For the text-containing cell, return its midpoint in (x, y) coordinate format. 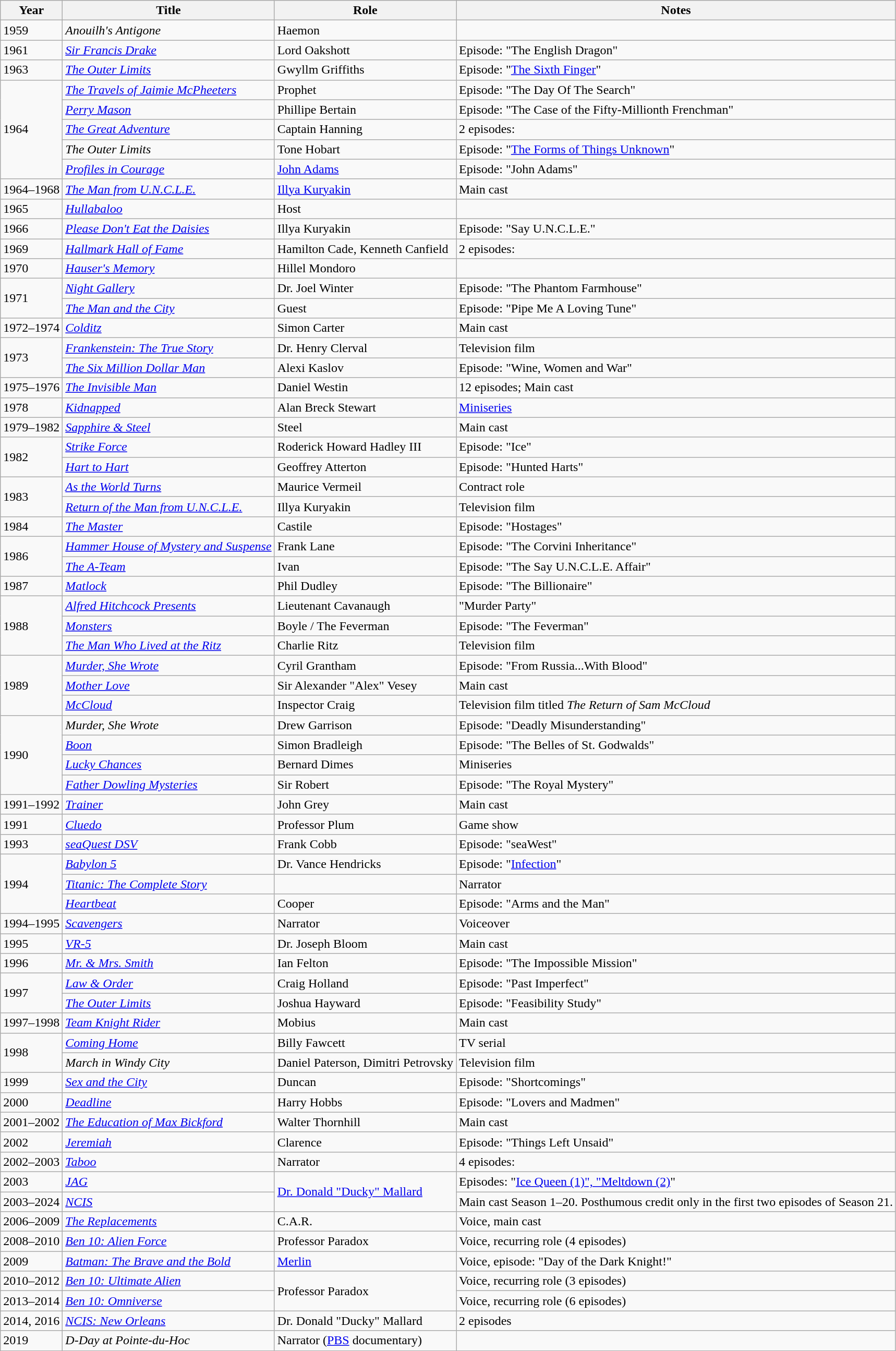
Prophet (365, 90)
As the World Turns (168, 487)
1972–1974 (31, 328)
2006–2009 (31, 1222)
Year (31, 10)
Cyril Grantham (365, 666)
The Master (168, 526)
Titanic: The Complete Story (168, 884)
1971 (31, 298)
Guest (365, 308)
1997 (31, 993)
Charlie Ritz (365, 646)
Colditz (168, 328)
Episode: "Arms and the Man" (676, 904)
VR-5 (168, 944)
Anouilh's Antigone (168, 30)
JAG (168, 1181)
Frank Lane (365, 546)
1998 (31, 1053)
Roderick Howard Hadley III (365, 447)
Voice, recurring role (4 episodes) (676, 1241)
Harry Hobbs (365, 1102)
Episode: "The Billionaire" (676, 586)
Simon Bradleigh (365, 745)
Episode: "Ice" (676, 447)
Host (365, 209)
1994 (31, 884)
Batman: The Brave and the Bold (168, 1261)
Hart to Hart (168, 467)
Ben 10: Omniverse (168, 1301)
Episode: "Pipe Me A Loving Tune" (676, 308)
D-Day at Pointe-du-Hoc (168, 1341)
TV serial (676, 1043)
The Man Who Lived at the Ritz (168, 646)
March in Windy City (168, 1063)
1964 (31, 129)
Main cast Season 1–20. Posthumous credit only in the first two episodes of Season 21. (676, 1201)
2019 (31, 1341)
Ben 10: Ultimate Alien (168, 1281)
Television film titled The Return of Sam McCloud (676, 705)
Alan Breck Stewart (365, 407)
Geoffrey Atterton (365, 467)
4 episodes: (676, 1162)
Craig Holland (365, 983)
Boyle / The Feverman (365, 626)
Perry Mason (168, 110)
1961 (31, 50)
1979–1982 (31, 427)
Babylon 5 (168, 864)
Merlin (365, 1261)
Lord Oakshott (365, 50)
The Education of Max Bickford (168, 1122)
1984 (31, 526)
Hallmark Hall of Fame (168, 249)
1996 (31, 963)
Episode: "The Phantom Farmhouse" (676, 288)
1997–1998 (31, 1023)
John Adams (365, 169)
John Grey (365, 804)
Maurice Vermeil (365, 487)
Ivan (365, 566)
Episode: "Feasibility Study" (676, 1003)
1963 (31, 70)
C.A.R. (365, 1222)
Voice, recurring role (6 episodes) (676, 1301)
The Replacements (168, 1222)
Hullabaloo (168, 209)
Heartbeat (168, 904)
Episode: "Shortcomings" (676, 1082)
1969 (31, 249)
Sapphire & Steel (168, 427)
Tone Hobart (365, 149)
The A-Team (168, 566)
Episode: "The English Dragon" (676, 50)
Frank Cobb (365, 844)
Daniel Westin (365, 388)
1988 (31, 626)
1975–1976 (31, 388)
2 episodes (676, 1321)
Captain Hanning (365, 129)
2008–2010 (31, 1241)
Ian Felton (365, 963)
1973 (31, 358)
Game show (676, 824)
Monsters (168, 626)
2000 (31, 1102)
Episode: "The Feverman" (676, 626)
Hillel Mondoro (365, 269)
Episode: "The Corvini Inheritance" (676, 546)
1978 (31, 407)
Title (168, 10)
1999 (31, 1082)
2002–2003 (31, 1162)
Episode: "Wine, Women and War" (676, 368)
Episode: "The Royal Mystery" (676, 785)
Episode: "Lovers and Madmen" (676, 1102)
Episode: "John Adams" (676, 169)
Mr. & Mrs. Smith (168, 963)
Voice, main cast (676, 1222)
Episode: "Things Left Unsaid" (676, 1142)
1964–1968 (31, 189)
McCloud (168, 705)
Deadline (168, 1102)
2003 (31, 1181)
The Man from U.N.C.L.E. (168, 189)
Episode: "Hunted Harts" (676, 467)
Phil Dudley (365, 586)
1970 (31, 269)
Night Gallery (168, 288)
Duncan (365, 1082)
Jeremiah (168, 1142)
Coming Home (168, 1043)
Dr. Vance Hendricks (365, 864)
Voice, recurring role (3 episodes) (676, 1281)
Haemon (365, 30)
Steel (365, 427)
Lucky Chances (168, 765)
Episode: "Infection" (676, 864)
Matlock (168, 586)
1994–1995 (31, 924)
1983 (31, 497)
Boon (168, 745)
Kidnapped (168, 407)
Team Knight Rider (168, 1023)
Sir Francis Drake (168, 50)
Alexi Kaslov (365, 368)
Episode: "Hostages" (676, 526)
2010–2012 (31, 1281)
Episode: "The Impossible Mission" (676, 963)
Cluedo (168, 824)
Alfred Hitchcock Presents (168, 606)
Mother Love (168, 685)
Bernard Dimes (365, 765)
Sir Alexander "Alex" Vesey (365, 685)
The Invisible Man (168, 388)
Role (365, 10)
Father Dowling Mysteries (168, 785)
Episode: "The Case of the Fifty-Millionth Frenchman" (676, 110)
Episode: "seaWest" (676, 844)
Voice, episode: "Day of the Dark Knight!" (676, 1261)
Daniel Paterson, Dimitri Petrovsky (365, 1063)
Episode: "The Forms of Things Unknown" (676, 149)
Lieutenant Cavanaugh (365, 606)
Voiceover (676, 924)
Dr. Henry Clerval (365, 348)
Episode: "The Day Of The Search" (676, 90)
2002 (31, 1142)
2009 (31, 1261)
NCIS: New Orleans (168, 1321)
Frankenstein: The True Story (168, 348)
The Six Million Dollar Man (168, 368)
1982 (31, 457)
Episode: "Deadly Misunderstanding" (676, 725)
Joshua Hayward (365, 1003)
12 episodes; Main cast (676, 388)
Notes (676, 10)
Profiles in Courage (168, 169)
The Man and the City (168, 308)
1991–1992 (31, 804)
Episode: "The Belles of St. Godwalds" (676, 745)
Clarence (365, 1142)
1987 (31, 586)
Please Don't Eat the Daisies (168, 228)
1989 (31, 685)
Gwyllm Griffiths (365, 70)
Phillipe Bertain (365, 110)
Billy Fawcett (365, 1043)
1959 (31, 30)
The Travels of Jaimie McPheeters (168, 90)
Drew Garrison (365, 725)
Sir Robert (365, 785)
Narrator (PBS documentary) (365, 1341)
Castile (365, 526)
2014, 2016 (31, 1321)
Walter Thornhill (365, 1122)
"Murder Party" (676, 606)
Inspector Craig (365, 705)
1990 (31, 755)
Episode: "The Sixth Finger" (676, 70)
Hamilton Cade, Kenneth Canfield (365, 249)
Professor Plum (365, 824)
Trainer (168, 804)
Sex and the City (168, 1082)
Mobius (365, 1023)
Hammer House of Mystery and Suspense (168, 546)
Cooper (365, 904)
Taboo (168, 1162)
2003–2024 (31, 1201)
Return of the Man from U.N.C.L.E. (168, 506)
Contract role (676, 487)
2001–2002 (31, 1122)
1965 (31, 209)
The Great Adventure (168, 129)
Scavengers (168, 924)
Simon Carter (365, 328)
Dr. Joseph Bloom (365, 944)
Episode: "Past Imperfect" (676, 983)
Dr. Joel Winter (365, 288)
Episode: "Say U.N.C.L.E." (676, 228)
seaQuest DSV (168, 844)
Episode: "From Russia...With Blood" (676, 666)
1986 (31, 556)
Episode: "The Say U.N.C.L.E. Affair" (676, 566)
1993 (31, 844)
Strike Force (168, 447)
1995 (31, 944)
Law & Order (168, 983)
2013–2014 (31, 1301)
Hauser's Memory (168, 269)
NCIS (168, 1201)
Ben 10: Alien Force (168, 1241)
1966 (31, 228)
Episodes: "Ice Queen (1)", "Meltdown (2)" (676, 1181)
1991 (31, 824)
